Pinpoint the cell where the given text exists, returning its (X, Y) midpoint coordinate. 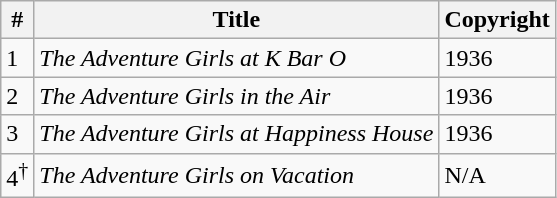
2 (18, 96)
4† (18, 176)
N/A (497, 176)
The Adventure Girls at K Bar O (236, 58)
The Adventure Girls in the Air (236, 96)
# (18, 20)
3 (18, 134)
The Adventure Girls at Happiness House (236, 134)
Copyright (497, 20)
Title (236, 20)
The Adventure Girls on Vacation (236, 176)
1 (18, 58)
